Extract the [X, Y] coordinate from the center of the cell holding the provided text.  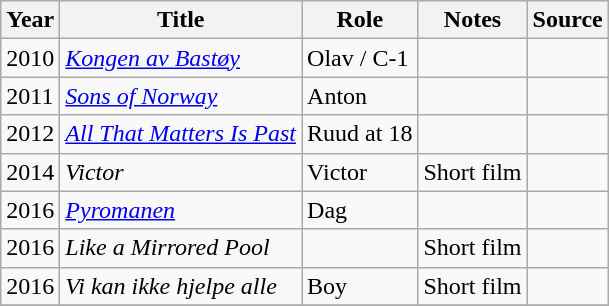
All That Matters Is Past [181, 134]
2011 [30, 96]
Notes [472, 20]
Anton [360, 96]
Sons of Norway [181, 96]
Dag [360, 210]
2012 [30, 134]
Ruud at 18 [360, 134]
Boy [360, 286]
Year [30, 20]
Role [360, 20]
Olav / C-1 [360, 58]
Like a Mirrored Pool [181, 248]
Pyromanen [181, 210]
2010 [30, 58]
Kongen av Bastøy [181, 58]
Source [568, 20]
Vi kan ikke hjelpe alle [181, 286]
2014 [30, 172]
Title [181, 20]
